Scan for the cell matching the given text and deliver its (x, y) coordinate at center. 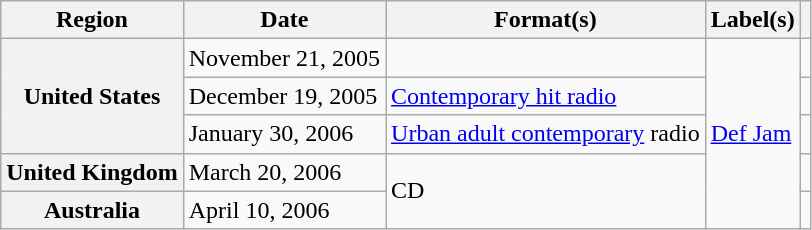
CD (546, 191)
December 19, 2005 (284, 96)
November 21, 2005 (284, 58)
January 30, 2006 (284, 134)
April 10, 2006 (284, 210)
March 20, 2006 (284, 172)
United Kingdom (92, 172)
Region (92, 20)
Label(s) (752, 20)
Format(s) (546, 20)
Date (284, 20)
United States (92, 96)
Australia (92, 210)
Urban adult contemporary radio (546, 134)
Def Jam (752, 134)
Contemporary hit radio (546, 96)
